For the text-containing cell, return its midpoint in (X, Y) coordinate format. 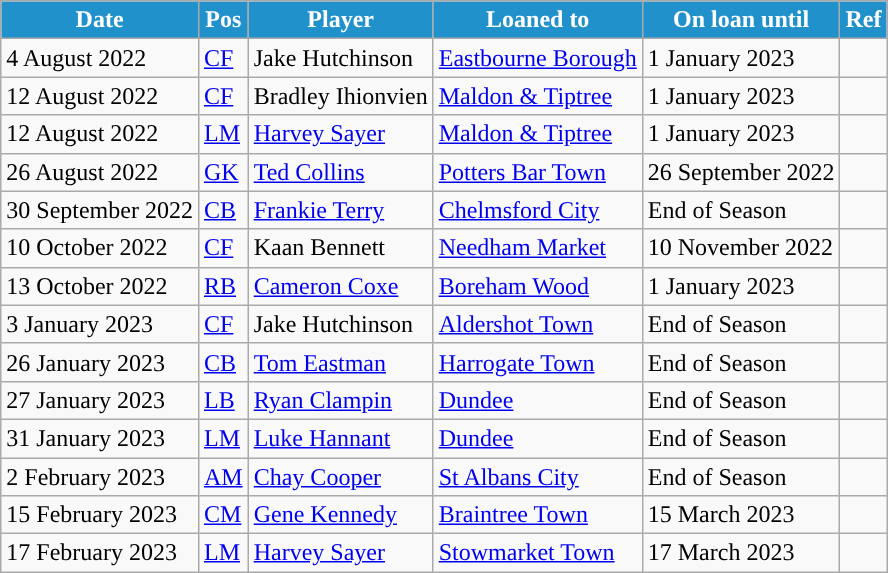
Luke Hannant (340, 438)
30 September 2022 (100, 210)
3 January 2023 (100, 324)
15 March 2023 (741, 515)
26 September 2022 (741, 172)
St Albans City (538, 477)
15 February 2023 (100, 515)
Kaan Bennett (340, 248)
26 January 2023 (100, 362)
Ted Collins (340, 172)
17 February 2023 (100, 553)
Boreham Wood (538, 286)
Potters Bar Town (538, 172)
Ryan Clampin (340, 400)
2 February 2023 (100, 477)
4 August 2022 (100, 58)
26 August 2022 (100, 172)
31 January 2023 (100, 438)
LB (223, 400)
10 November 2022 (741, 248)
Chay Cooper (340, 477)
Loaned to (538, 20)
Bradley Ihionvien (340, 96)
Date (100, 20)
Cameron Coxe (340, 286)
Pos (223, 20)
27 January 2023 (100, 400)
13 October 2022 (100, 286)
AM (223, 477)
Stowmarket Town (538, 553)
RB (223, 286)
Chelmsford City (538, 210)
10 October 2022 (100, 248)
Tom Eastman (340, 362)
CM (223, 515)
17 March 2023 (741, 553)
Frankie Terry (340, 210)
Gene Kennedy (340, 515)
Ref (864, 20)
Harrogate Town (538, 362)
Eastbourne Borough (538, 58)
Braintree Town (538, 515)
Player (340, 20)
Needham Market (538, 248)
On loan until (741, 20)
GK (223, 172)
Aldershot Town (538, 324)
